Scan for the cell matching the given text and deliver its (x, y) coordinate at center. 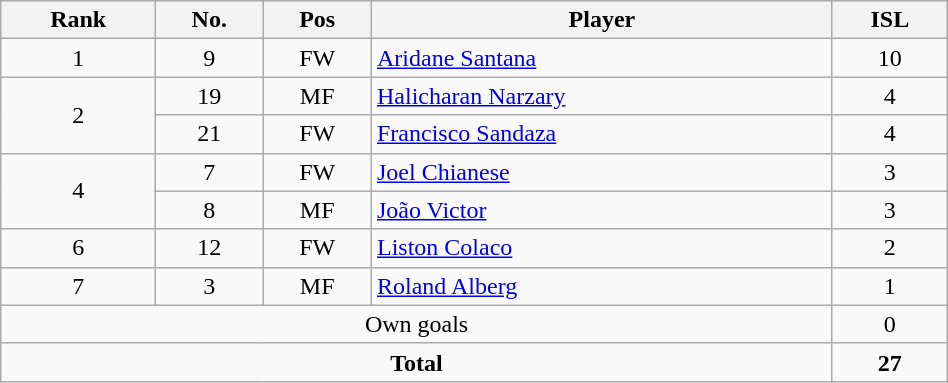
ISL (890, 20)
0 (890, 324)
19 (210, 96)
Aridane Santana (602, 58)
Pos (318, 20)
21 (210, 134)
10 (890, 58)
Own goals (417, 324)
Halicharan Narzary (602, 96)
No. (210, 20)
9 (210, 58)
Player (602, 20)
Joel Chianese (602, 172)
12 (210, 248)
6 (78, 248)
Rank (78, 20)
27 (890, 362)
Roland Alberg (602, 286)
Total (417, 362)
João Victor (602, 210)
Francisco Sandaza (602, 134)
Liston Colaco (602, 248)
8 (210, 210)
